Output the [x, y] coordinate of the center of the cell containing the given text.  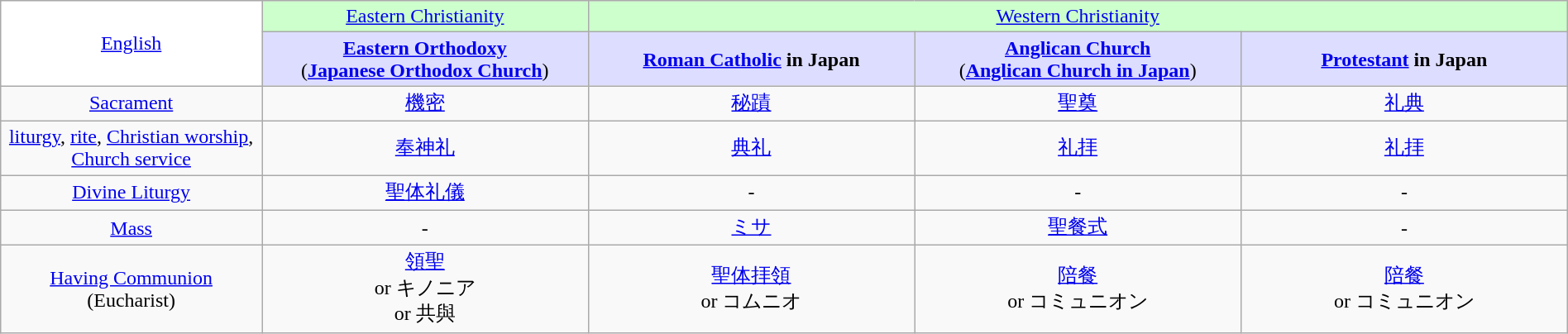
奉神礼 [425, 147]
English [131, 43]
Eastern Orthodoxy(Japanese Orthodox Church) [425, 60]
Roman Catholic in Japan [751, 60]
領聖or キノニアor 共與 [425, 289]
Western Christianity [1078, 17]
聖体礼儀 [425, 193]
Anglican Church(Anglican Church in Japan) [1078, 60]
liturgy, rite, Christian worship, Church service [131, 147]
Eastern Christianity [425, 17]
聖餐式 [1078, 228]
Mass [131, 228]
聖体拝領or コムニオ [751, 289]
Having Communion (Eucharist) [131, 289]
Sacrament [131, 104]
聖奠 [1078, 104]
ミサ [751, 228]
典礼 [751, 147]
Divine Liturgy [131, 193]
秘蹟 [751, 104]
機密 [425, 104]
Protestant in Japan [1404, 60]
礼典 [1404, 104]
